From the cell containing the given text, extract its center point as (x, y) coordinate. 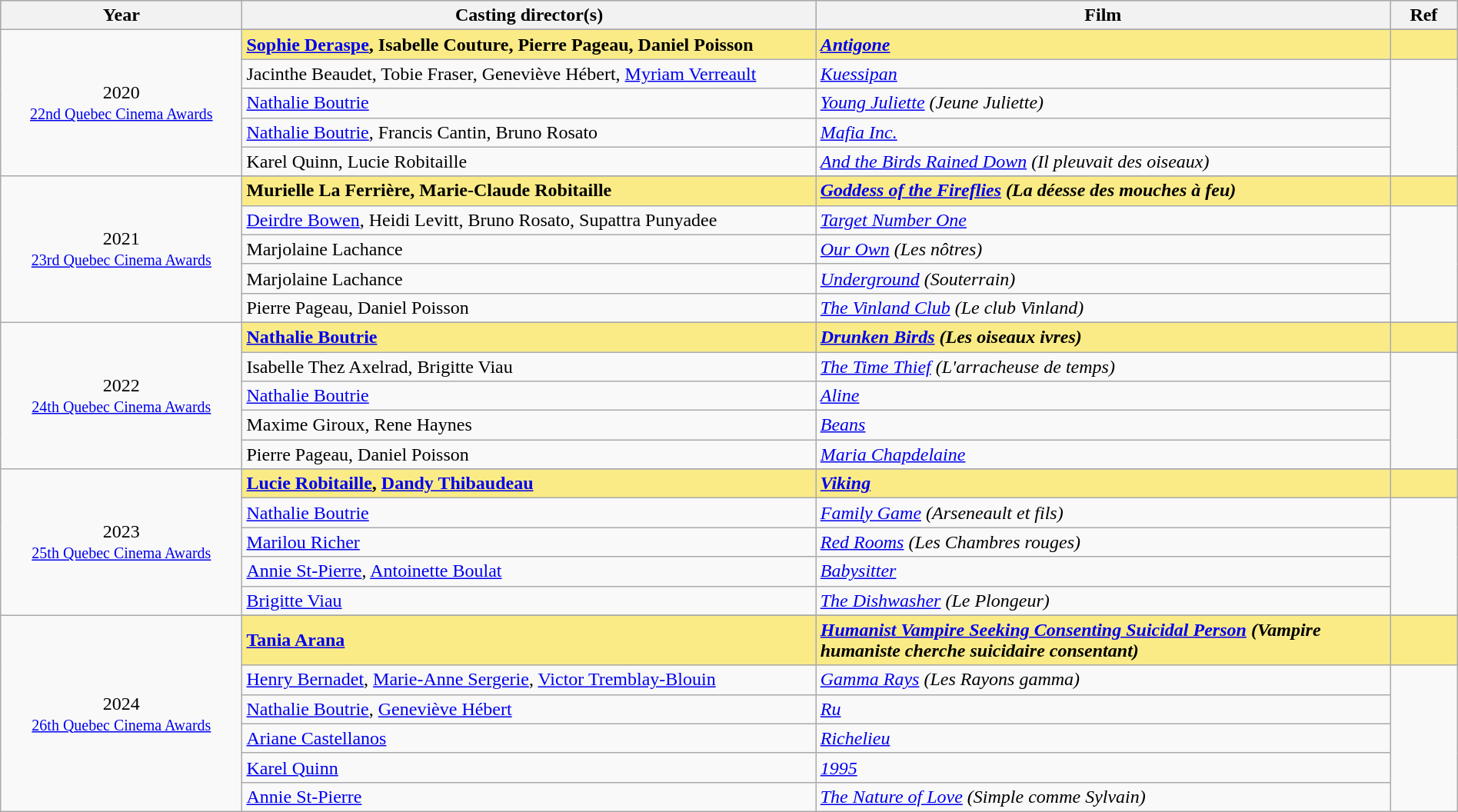
Nathalie Boutrie, Geneviève Hébert (529, 709)
202123rd Quebec Cinema Awards (121, 249)
Aline (1103, 396)
Humanist Vampire Seeking Consenting Suicidal Person (Vampire humaniste cherche suicidaire consentant) (1103, 640)
Deirdre Bowen, Heidi Levitt, Bruno Rosato, Supattra Punyadee (529, 220)
Tania Arana (529, 640)
Karel Quinn, Lucie Robitaille (529, 161)
Target Number One (1103, 220)
The Time Thief (L'arracheuse de temps) (1103, 367)
Gamma Rays (Les Rayons gamma) (1103, 680)
Ariane Castellanos (529, 738)
Karel Quinn (529, 767)
Annie St-Pierre, Antoinette Boulat (529, 571)
2020 22nd Quebec Cinema Awards (121, 103)
Richelieu (1103, 738)
Young Juliette (Jeune Juliette) (1103, 103)
The Dishwasher (Le Plongeur) (1103, 601)
Mafia Inc. (1103, 132)
Babysitter (1103, 571)
Casting director(s) (529, 15)
Goddess of the Fireflies (La déesse des mouches à feu) (1103, 191)
Ref (1424, 15)
Marilou Richer (529, 542)
Viking (1103, 484)
Year (121, 15)
Sophie Deraspe, Isabelle Couture, Pierre Pageau, Daniel Poisson (529, 45)
Ru (1103, 709)
Nathalie Boutrie, Francis Cantin, Bruno Rosato (529, 132)
Lucie Robitaille, Dandy Thibaudeau (529, 484)
The Nature of Love (Simple comme Sylvain) (1103, 797)
202426th Quebec Cinema Awards (121, 714)
Drunken Birds (Les oiseaux ivres) (1103, 337)
The Vinland Club (Le club Vinland) (1103, 308)
Film (1103, 15)
Our Own (Les nôtres) (1103, 249)
Antigone (1103, 45)
Isabelle Thez Axelrad, Brigitte Viau (529, 367)
Kuessipan (1103, 74)
202224th Quebec Cinema Awards (121, 395)
Underground (Souterrain) (1103, 278)
202325th Quebec Cinema Awards (121, 542)
1995 (1103, 767)
Annie St-Pierre (529, 797)
Family Game (Arseneault et fils) (1103, 513)
And the Birds Rained Down (Il pleuvait des oiseaux) (1103, 161)
Maxime Giroux, Rene Haynes (529, 425)
Murielle La Ferrière, Marie-Claude Robitaille (529, 191)
Brigitte Viau (529, 601)
Beans (1103, 425)
Jacinthe Beaudet, Tobie Fraser, Geneviève Hébert, Myriam Verreault (529, 74)
Henry Bernadet, Marie-Anne Sergerie, Victor Tremblay-Blouin (529, 680)
Red Rooms (Les Chambres rouges) (1103, 542)
Maria Chapdelaine (1103, 454)
